Search for the cell housing the specified text and yield its [x, y] center coordinate. 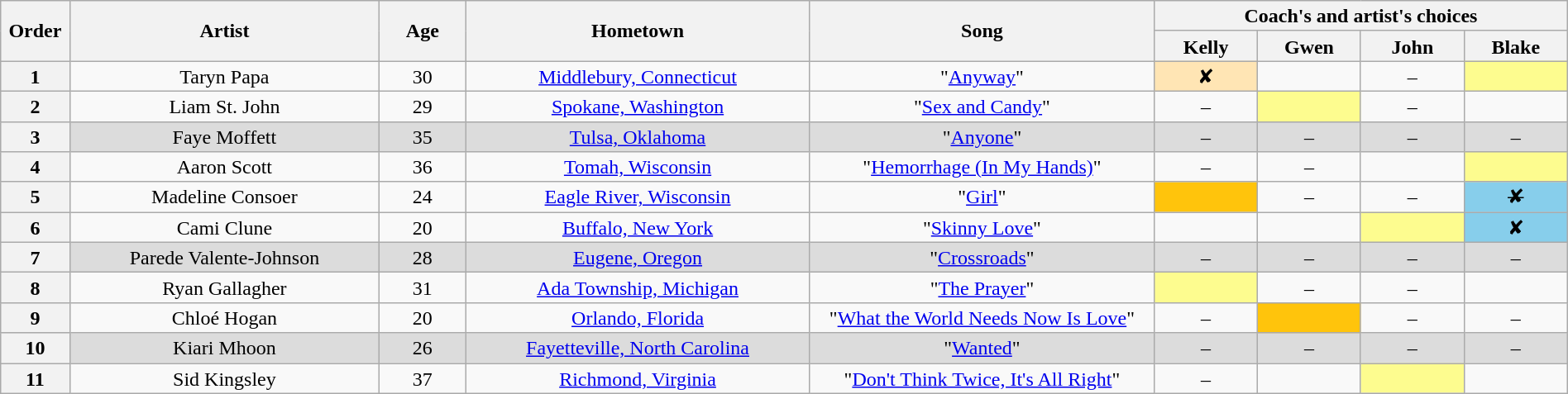
Madeline Consoer [225, 197]
"Sex and Candy" [982, 106]
5 [35, 197]
Kelly [1206, 46]
"Wanted" [982, 349]
31 [423, 287]
7 [35, 258]
29 [423, 106]
24 [423, 197]
Tomah, Wisconsin [638, 167]
Orlando, Florida [638, 317]
"Anyway" [982, 76]
"The Prayer" [982, 287]
Artist [225, 31]
Song [982, 31]
10 [35, 349]
Sid Kingsley [225, 378]
35 [423, 137]
Ryan Gallagher [225, 287]
Richmond, Virginia [638, 378]
26 [423, 349]
9 [35, 317]
Ada Township, Michigan [638, 287]
37 [423, 378]
Fayetteville, North Carolina [638, 349]
Liam St. John [225, 106]
Coach's and artist's choices [1361, 17]
3 [35, 137]
"Anyone" [982, 137]
"Crossroads" [982, 258]
Tulsa, Oklahoma [638, 137]
Cami Clune [225, 228]
"Hemorrhage (In My Hands)" [982, 167]
Eagle River, Wisconsin [638, 197]
36 [423, 167]
Gwen [1310, 46]
Eugene, Oregon [638, 258]
28 [423, 258]
Middlebury, Connecticut [638, 76]
1 [35, 76]
4 [35, 167]
"Girl" [982, 197]
8 [35, 287]
Aaron Scott [225, 167]
Order [35, 31]
Age [423, 31]
"Skinny Love" [982, 228]
Hometown [638, 31]
"Don't Think Twice, It's All Right" [982, 378]
Parede Valente-Johnson [225, 258]
6 [35, 228]
Chloé Hogan [225, 317]
2 [35, 106]
John [1413, 46]
Taryn Papa [225, 76]
Buffalo, New York [638, 228]
"What the World Needs Now Is Love" [982, 317]
Kiari Mhoon [225, 349]
Blake [1515, 46]
11 [35, 378]
Spokane, Washington [638, 106]
30 [423, 76]
Faye Moffett [225, 137]
